Scan for the cell matching the given text and deliver its (x, y) coordinate at center. 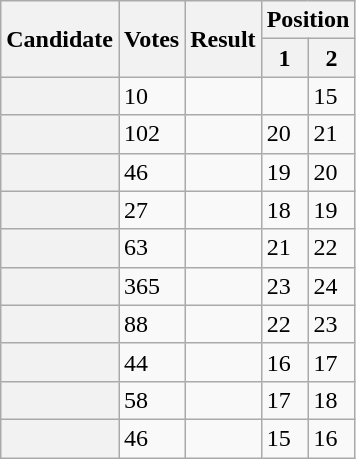
102 (151, 134)
63 (151, 248)
365 (151, 286)
1 (284, 58)
Candidate (60, 39)
2 (332, 58)
Votes (151, 39)
88 (151, 324)
Result (223, 39)
58 (151, 400)
Position (308, 20)
44 (151, 362)
24 (332, 286)
27 (151, 210)
10 (151, 96)
